Locate the cell with the specified text and output its [X, Y] center coordinate. 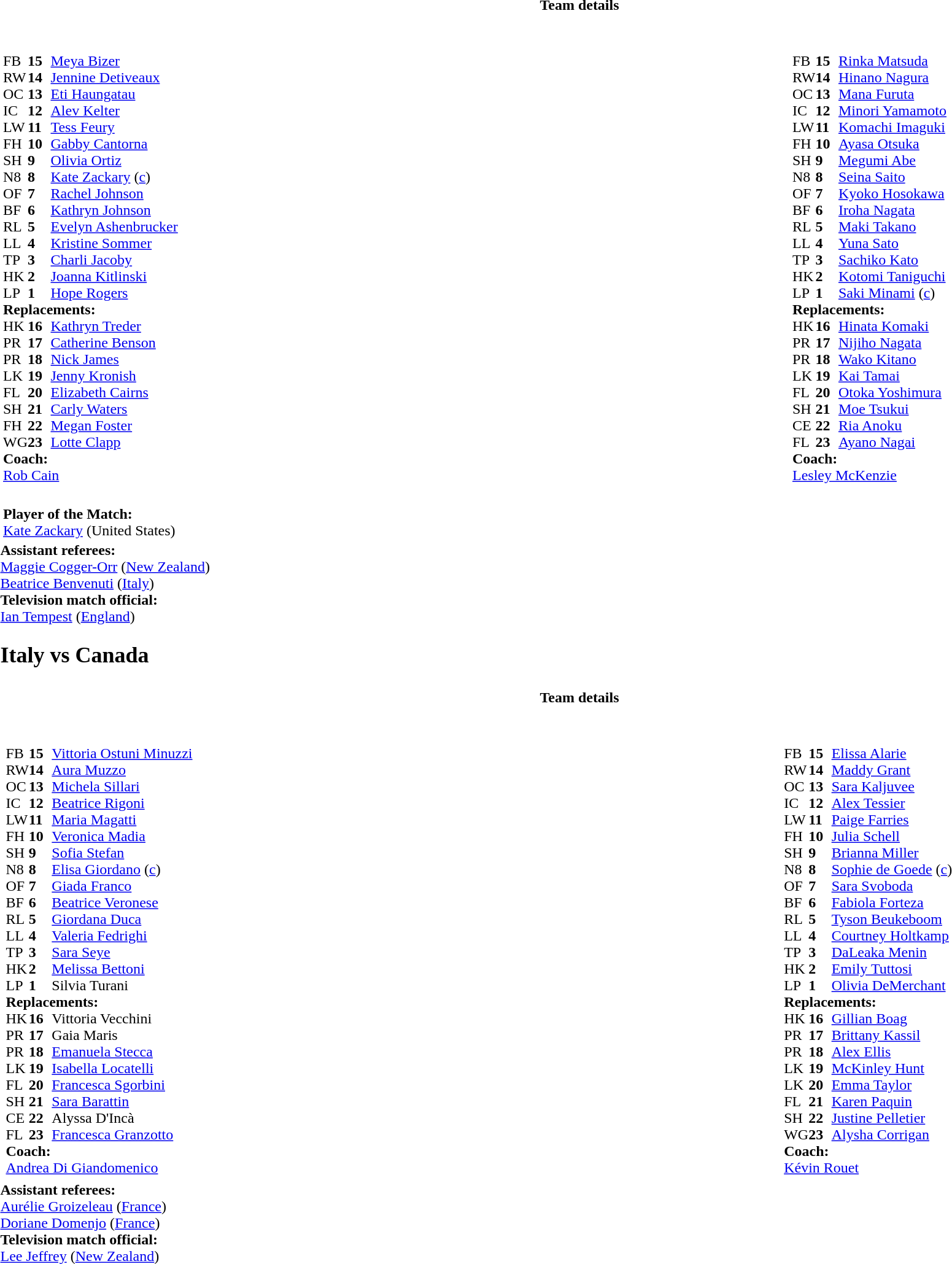
Sofia Stefan [122, 853]
Meya Bizer [114, 61]
Valeria Fedrighi [122, 936]
Elisa Giordano (c) [122, 869]
Kathryn Johnson [114, 210]
Sara Seye [122, 953]
Hinata Komaki [892, 327]
Kotomi Taniguchi [892, 276]
Kai Tamai [892, 376]
Hope Rogers [114, 293]
Moe Tsukui [892, 409]
Kyoko Hosokawa [892, 194]
Vittoria Vecchini [122, 1019]
Ayasa Otsuka [892, 144]
Kristine Sommer [114, 243]
Olivia Ortiz [114, 161]
Rinka Matsuda [892, 61]
Nijiho Nagata [892, 343]
Yuna Sato [892, 243]
Beatrice Rigoni [122, 803]
Ria Anoku [892, 426]
Charli Jacoby [114, 260]
Mana Furuta [892, 95]
Hinano Nagura [892, 77]
Silvia Turani [122, 986]
Aura Muzzo [122, 770]
Saki Minami (c) [892, 293]
Veronica Madia [122, 836]
Vittoria Ostuni Minuzzi [122, 754]
Rob Cain [91, 475]
Elizabeth Cairns [114, 393]
Maria Magatti [122, 820]
Michela Sillari [122, 787]
Jennine Detiveaux [114, 77]
Wako Kitano [892, 360]
Francesca Sgorbini [122, 1085]
Megan Foster [114, 426]
Kathryn Treder [114, 327]
Eti Haungatau [114, 95]
Jenny Kronish [114, 376]
Catherine Benson [114, 343]
Tess Feury [114, 128]
Kévin Rouet [868, 1168]
Beatrice Veronese [122, 902]
Kate Zackary (c) [114, 177]
Alev Kelter [114, 111]
Lotte Clapp [114, 442]
Komachi Imaguki [892, 128]
Evelyn Ashenbrucker [114, 227]
Emanuela Stecca [122, 1052]
Nick James [114, 360]
Melissa Bettoni [122, 969]
Giada Franco [122, 886]
Gaia Maris [122, 1035]
Francesca Granzotto [122, 1134]
Rachel Johnson [114, 194]
Joanna Kitlinski [114, 276]
Alyssa D'Incà [122, 1119]
Minori Yamamoto [892, 111]
Seina Saito [892, 177]
Otoka Yoshimura [892, 393]
Maki Takano [892, 227]
Andrea Di Giandomenico [99, 1168]
Sara Barattin [122, 1101]
Sachiko Kato [892, 260]
Giordana Duca [122, 920]
Iroha Nagata [892, 210]
Lesley McKenzie [869, 475]
Gabby Cantorna [114, 144]
Isabella Locatelli [122, 1068]
Ayano Nagai [892, 442]
Carly Waters [114, 409]
Megumi Abe [892, 161]
